From the cell containing the given text, extract its center point as (X, Y) coordinate. 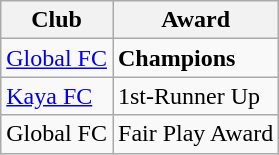
Award (195, 20)
Champions (195, 58)
1st-Runner Up (195, 96)
Fair Play Award (195, 134)
Kaya FC (57, 96)
Club (57, 20)
